Identify which cell holds the provided text, then report its [x, y] central coordinate. 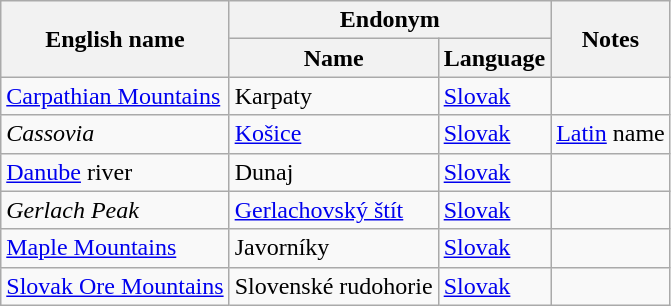
Gerlach Peak [115, 210]
Notes [611, 39]
Slovenské rudohorie [334, 286]
Language [494, 58]
Name [334, 58]
Endonym [390, 20]
Latin name [611, 134]
Slovak Ore Mountains [115, 286]
Dunaj [334, 172]
Carpathian Mountains [115, 96]
Cassovia [115, 134]
Javorníky [334, 248]
Karpaty [334, 96]
Danube river [115, 172]
Gerlachovský štít [334, 210]
English name [115, 39]
Maple Mountains [115, 248]
Košice [334, 134]
